Return (x, y) of the center of cell containing provided text 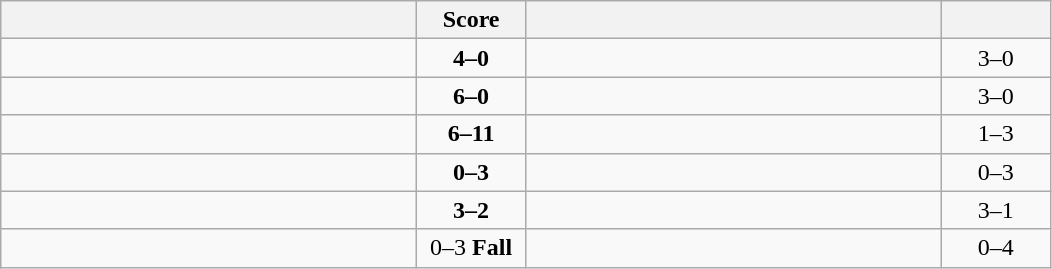
0–3 Fall (472, 248)
1–3 (996, 134)
0–4 (996, 248)
4–0 (472, 58)
6–0 (472, 96)
3–2 (472, 210)
6–11 (472, 134)
3–1 (996, 210)
Score (472, 20)
